Pinpoint the cell where the given text exists, returning its [x, y] midpoint coordinate. 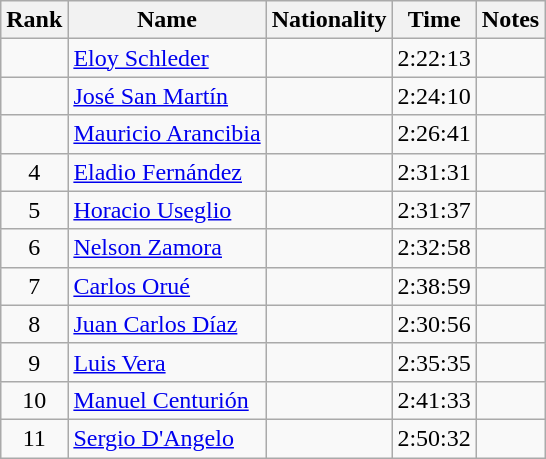
Rank [34, 20]
Eloy Schleder [167, 58]
2:41:33 [434, 400]
Notes [510, 20]
2:31:37 [434, 210]
9 [34, 362]
2:32:58 [434, 248]
Eladio Fernández [167, 172]
5 [34, 210]
10 [34, 400]
Luis Vera [167, 362]
Manuel Centurión [167, 400]
Sergio D'Angelo [167, 438]
Name [167, 20]
2:31:31 [434, 172]
6 [34, 248]
José San Martín [167, 96]
Time [434, 20]
Nationality [329, 20]
7 [34, 286]
2:22:13 [434, 58]
Carlos Orué [167, 286]
Mauricio Arancibia [167, 134]
2:26:41 [434, 134]
2:30:56 [434, 324]
2:50:32 [434, 438]
2:38:59 [434, 286]
2:24:10 [434, 96]
11 [34, 438]
8 [34, 324]
Nelson Zamora [167, 248]
Juan Carlos Díaz [167, 324]
4 [34, 172]
Horacio Useglio [167, 210]
2:35:35 [434, 362]
